Return the [X, Y] coordinate for the center point of the cell that contains the specified text.  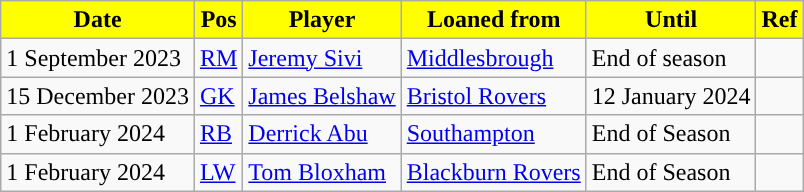
James Belshaw [322, 96]
GK [218, 96]
End of season [671, 58]
Date [98, 20]
Ref [780, 20]
Pos [218, 20]
1 September 2023 [98, 58]
Middlesbrough [494, 58]
Loaned from [494, 20]
15 December 2023 [98, 96]
Tom Bloxham [322, 172]
LW [218, 172]
Bristol Rovers [494, 96]
Player [322, 20]
Until [671, 20]
Southampton [494, 134]
RB [218, 134]
Derrick Abu [322, 134]
Jeremy Sivi [322, 58]
12 January 2024 [671, 96]
Blackburn Rovers [494, 172]
RM [218, 58]
